Output the (x, y) coordinate of the center of the cell containing the given text.  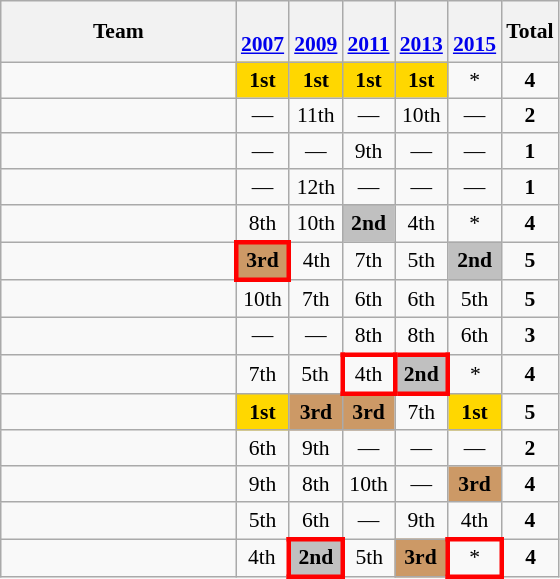
2007 (262, 32)
12th (316, 187)
2011 (368, 32)
2009 (316, 32)
11th (316, 116)
Total (530, 32)
2013 (422, 32)
Team (118, 32)
3 (530, 336)
2015 (474, 32)
